Detect which cell encompasses the target text, then output its [x, y] center coordinate. 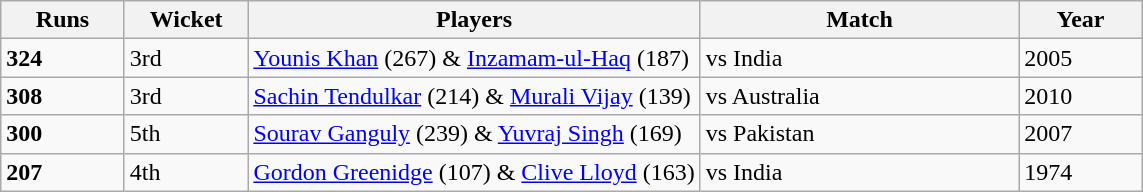
4th [186, 172]
Year [1081, 20]
300 [63, 134]
vs Australia [860, 96]
vs Pakistan [860, 134]
308 [63, 96]
2010 [1081, 96]
Sachin Tendulkar (214) & Murali Vijay (139) [474, 96]
207 [63, 172]
Runs [63, 20]
Sourav Ganguly (239) & Yuvraj Singh (169) [474, 134]
1974 [1081, 172]
324 [63, 58]
2007 [1081, 134]
Younis Khan (267) & Inzamam-ul-Haq (187) [474, 58]
Players [474, 20]
Wicket [186, 20]
Match [860, 20]
2005 [1081, 58]
5th [186, 134]
Gordon Greenidge (107) & Clive Lloyd (163) [474, 172]
